Scan for the cell matching the given text and deliver its [x, y] coordinate at center. 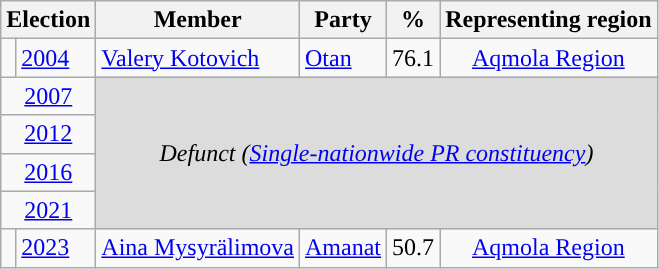
Amanat [344, 248]
Member [198, 20]
Defunct (Single-nationwide PR constituency) [376, 153]
Party [344, 20]
2023 [56, 248]
Election [48, 20]
50.7 [414, 248]
Otan [344, 58]
2021 [48, 210]
76.1 [414, 58]
2007 [48, 96]
Valery Kotovich [198, 58]
2012 [48, 134]
% [414, 20]
Representing region [549, 20]
2004 [56, 58]
Aina Mysyrälimova [198, 248]
2016 [48, 172]
